Search for the cell housing the specified text and yield its [x, y] center coordinate. 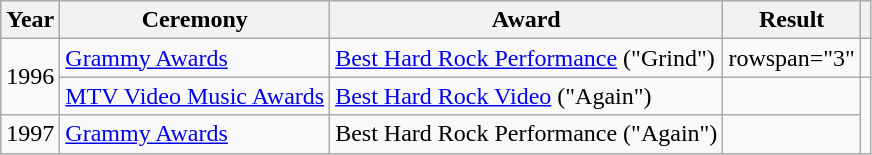
Best Hard Rock Performance ("Grind") [526, 58]
Best Hard Rock Performance ("Again") [526, 134]
Ceremony [195, 20]
1996 [30, 77]
Result [792, 20]
Best Hard Rock Video ("Again") [526, 96]
1997 [30, 134]
Year [30, 20]
rowspan="3" [792, 58]
MTV Video Music Awards [195, 96]
Award [526, 20]
